Identify which cell holds the provided text, then report its (X, Y) central coordinate. 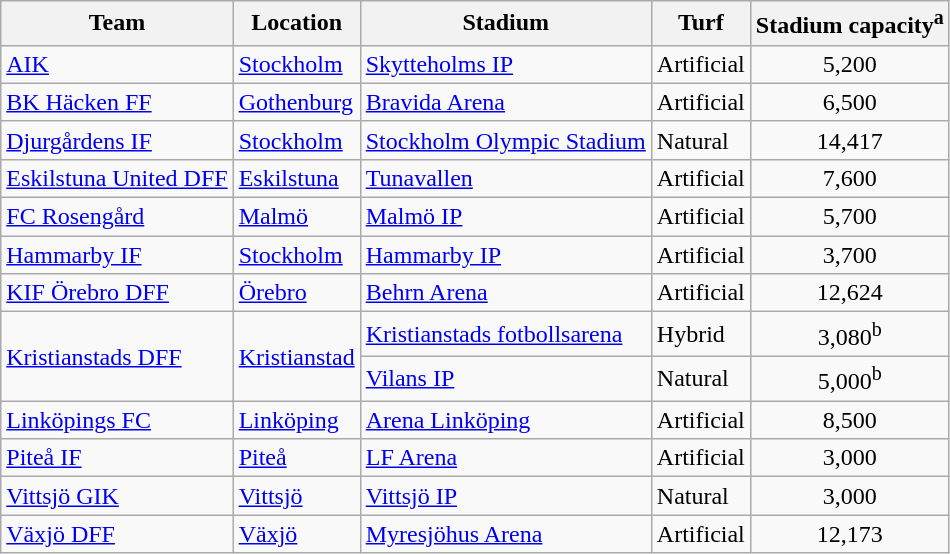
Stadium capacitya (850, 24)
FC Rosengård (117, 217)
Kristianstads DFF (117, 356)
Vilans IP (506, 378)
7,600 (850, 178)
BK Häcken FF (117, 102)
Skytteholms IP (506, 64)
Location (296, 24)
12,624 (850, 293)
12,173 (850, 534)
Linköpings FC (117, 420)
Behrn Arena (506, 293)
8,500 (850, 420)
AIK (117, 64)
Hammarby IP (506, 255)
Piteå IF (117, 458)
Växjö DFF (117, 534)
6,500 (850, 102)
Linköping (296, 420)
Tunavallen (506, 178)
Piteå (296, 458)
Bravida Arena (506, 102)
Kristianstads fotbollsarena (506, 334)
Hybrid (700, 334)
3,700 (850, 255)
LF Arena (506, 458)
5,700 (850, 217)
Team (117, 24)
Gothenburg (296, 102)
3,080b (850, 334)
Turf (700, 24)
Arena Linköping (506, 420)
Myresjöhus Arena (506, 534)
KIF Örebro DFF (117, 293)
Eskilstuna (296, 178)
Vittsjö GIK (117, 496)
Vittsjö IP (506, 496)
Växjö (296, 534)
Stockholm Olympic Stadium (506, 140)
Örebro (296, 293)
14,417 (850, 140)
Malmö (296, 217)
Djurgårdens IF (117, 140)
Eskilstuna United DFF (117, 178)
Hammarby IF (117, 255)
5,000b (850, 378)
Malmö IP (506, 217)
Stadium (506, 24)
Vittsjö (296, 496)
Kristianstad (296, 356)
5,200 (850, 64)
